Identify which cell holds the provided text, then report its (X, Y) central coordinate. 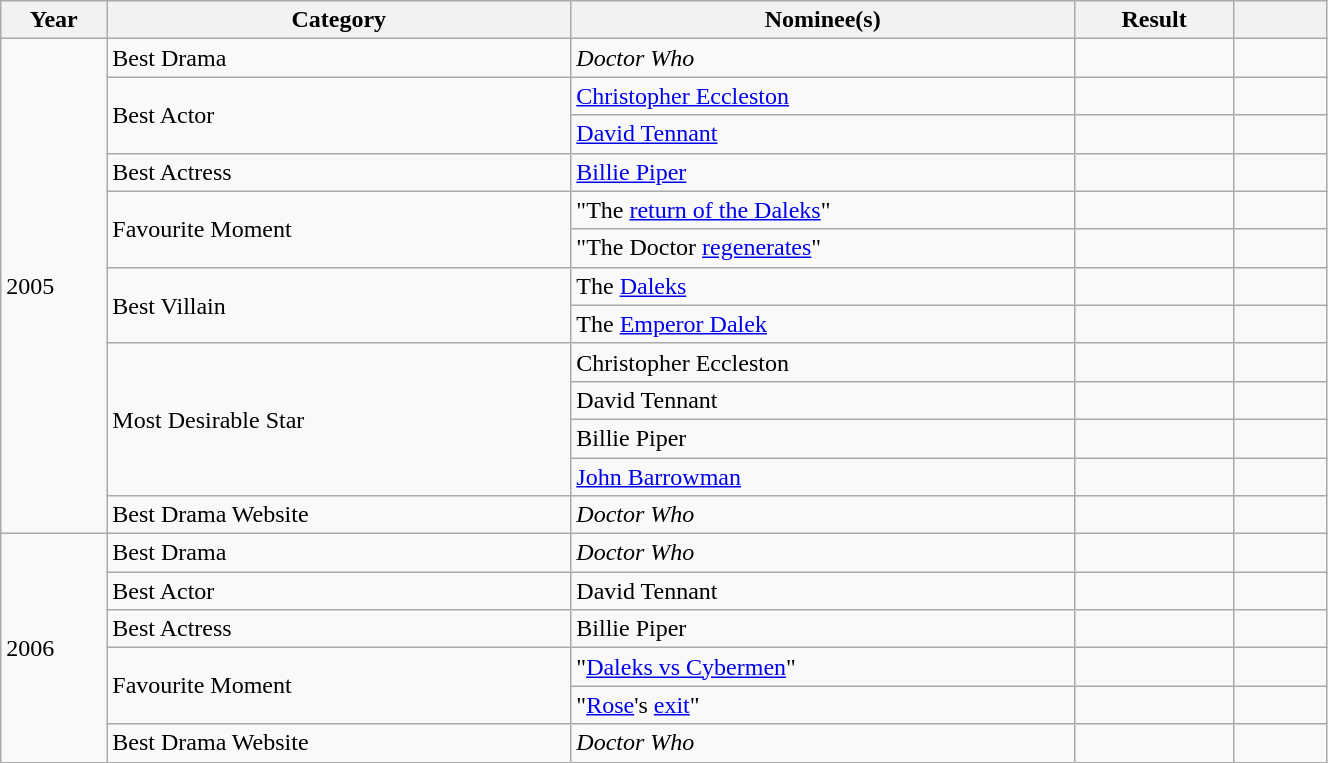
"The Doctor regenerates" (823, 248)
Most Desirable Star (339, 419)
"Daleks vs Cybermen" (823, 667)
Result (1154, 20)
The Daleks (823, 286)
2006 (54, 648)
Best Villain (339, 305)
Year (54, 20)
2005 (54, 286)
Nominee(s) (823, 20)
"The return of the Daleks" (823, 210)
"Rose's exit" (823, 705)
Category (339, 20)
The Emperor Dalek (823, 324)
John Barrowman (823, 477)
